Locate the cell with the specified text and output its (x, y) center coordinate. 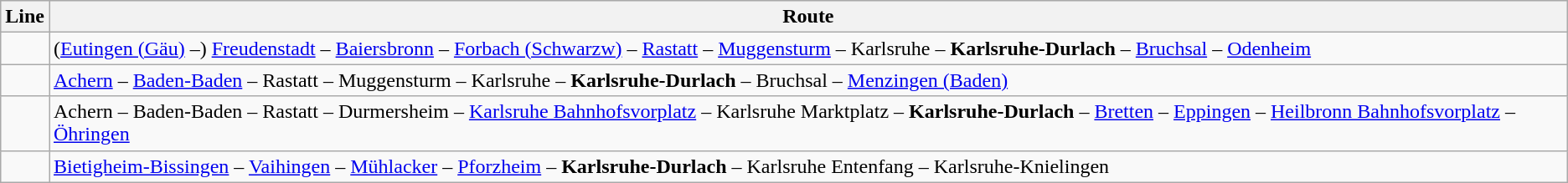
(Eutingen (Gäu) –) Freudenstadt – Baiersbronn – Forbach (Schwarzw) – Rastatt – Muggensturm – Karlsruhe – Karlsruhe-Durlach – Bruchsal – Odenheim (807, 48)
Bietigheim-Bissingen – Vaihingen – Mühlacker – Pforzheim – Karlsruhe-Durlach – Karlsruhe Entenfang – Karlsruhe-Knielingen (807, 166)
Route (807, 17)
Line (25, 17)
Achern – Baden-Baden – Rastatt – Muggensturm – Karlsruhe – Karlsruhe-Durlach – Bruchsal – Menzingen (Baden) (807, 80)
